Scan for the cell matching the given text and deliver its [x, y] coordinate at center. 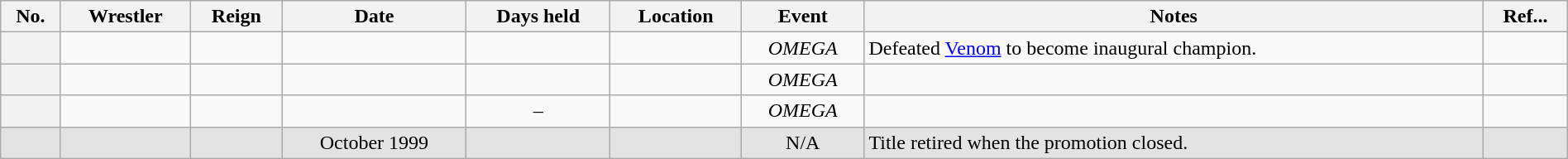
No. [31, 17]
Location [676, 17]
N/A [803, 142]
Ref... [1526, 17]
October 1999 [374, 142]
Days held [538, 17]
Notes [1174, 17]
Defeated Venom to become inaugural champion. [1174, 48]
Event [803, 17]
Date [374, 17]
Reign [237, 17]
Wrestler [126, 17]
– [538, 111]
Title retired when the promotion closed. [1174, 142]
